Provide the (x, y) coordinate of the cell's center where the given text is located.  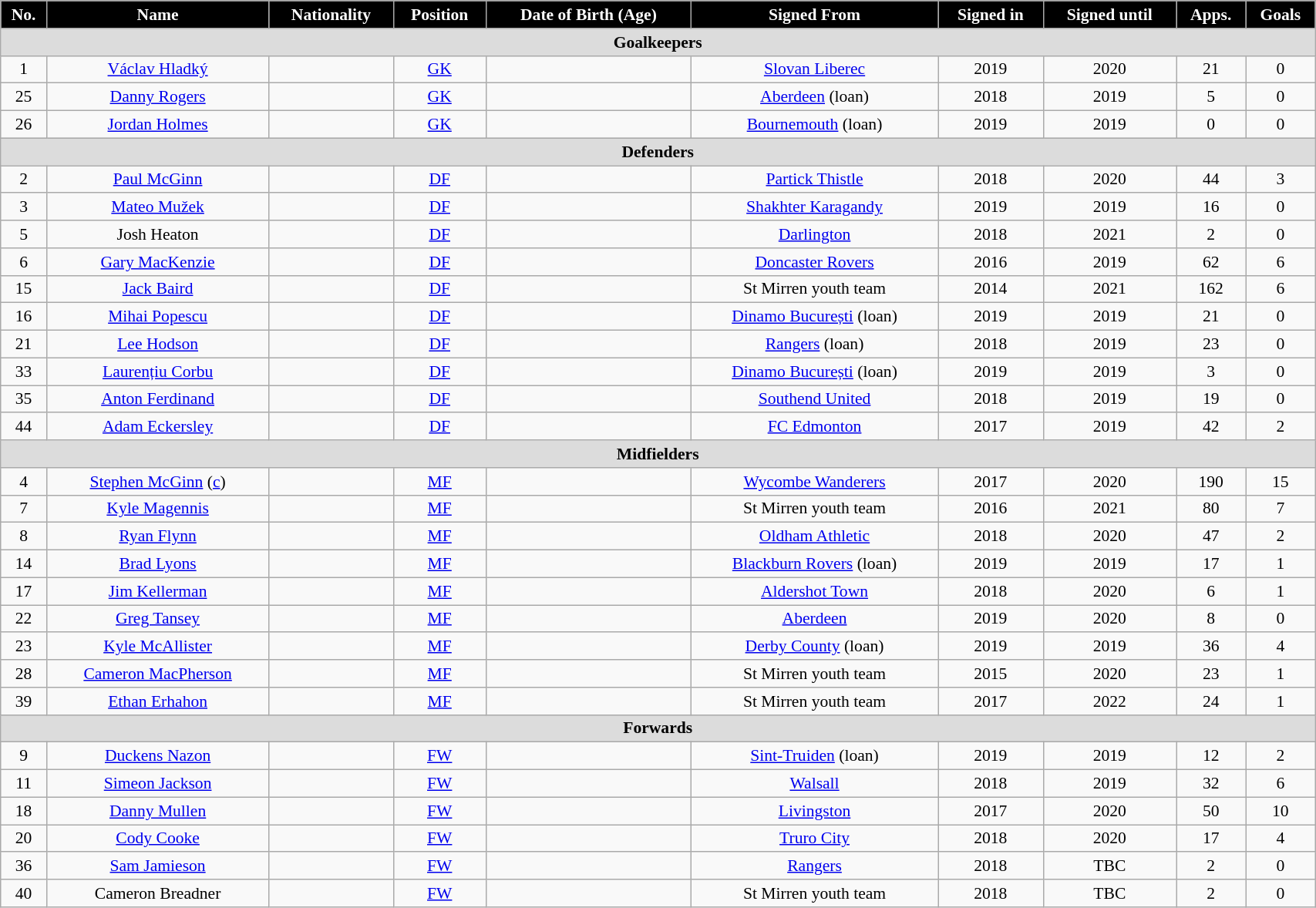
Aberdeen (815, 619)
Forwards (658, 728)
Mihai Popescu (157, 317)
Jordan Holmes (157, 125)
Josh Heaton (157, 234)
Anton Ferdinand (157, 399)
18 (24, 811)
2014 (991, 289)
Adam Eckersley (157, 427)
19 (1211, 399)
Aldershot Town (815, 591)
33 (24, 372)
Laurențiu Corbu (157, 372)
Danny Rogers (157, 97)
Kyle Magennis (157, 509)
Apps. (1211, 15)
26 (24, 125)
80 (1211, 509)
Ethan Erhahon (157, 701)
Doncaster Rovers (815, 262)
12 (1211, 756)
62 (1211, 262)
Goalkeepers (658, 42)
Truro City (815, 839)
11 (24, 784)
Václav Hladký (157, 69)
Position (439, 15)
39 (24, 701)
Duckens Nazon (157, 756)
Cameron MacPherson (157, 674)
Brad Lyons (157, 564)
9 (24, 756)
Sam Jamieson (157, 866)
20 (24, 839)
Name (157, 15)
32 (1211, 784)
Signed until (1109, 15)
190 (1211, 482)
Greg Tansey (157, 619)
Rangers (815, 866)
Sint-Truiden (loan) (815, 756)
Lee Hodson (157, 345)
47 (1211, 536)
24 (1211, 701)
Bournemouth (loan) (815, 125)
Partick Thistle (815, 180)
42 (1211, 427)
2022 (1109, 701)
Danny Mullen (157, 811)
Gary MacKenzie (157, 262)
Jack Baird (157, 289)
Ryan Flynn (157, 536)
Cameron Breadner (157, 893)
40 (24, 893)
Stephen McGinn (c) (157, 482)
Goals (1281, 15)
Date of Birth (Age) (588, 15)
50 (1211, 811)
22 (24, 619)
162 (1211, 289)
Shakhter Karagandy (815, 207)
Defenders (658, 152)
Slovan Liberec (815, 69)
Wycombe Wanderers (815, 482)
No. (24, 15)
Oldham Athletic (815, 536)
Signed in (991, 15)
Blackburn Rovers (loan) (815, 564)
35 (24, 399)
25 (24, 97)
28 (24, 674)
Paul McGinn (157, 180)
Derby County (loan) (815, 647)
Jim Kellerman (157, 591)
2015 (991, 674)
Rangers (loan) (815, 345)
Aberdeen (loan) (815, 97)
Mateo Mužek (157, 207)
Walsall (815, 784)
FC Edmonton (815, 427)
Livingston (815, 811)
Southend United (815, 399)
Signed From (815, 15)
Nationality (332, 15)
Cody Cooke (157, 839)
Simeon Jackson (157, 784)
Midfielders (658, 454)
14 (24, 564)
Kyle McAllister (157, 647)
Darlington (815, 234)
10 (1281, 811)
